Extract the (x, y) coordinate from the center of the cell holding the provided text.  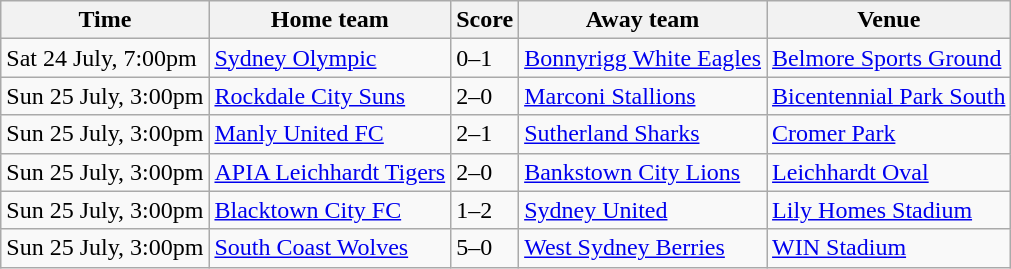
Marconi Stallions (643, 96)
Time (105, 20)
5–0 (485, 248)
Bankstown City Lions (643, 172)
WIN Stadium (889, 248)
Lily Homes Stadium (889, 210)
Score (485, 20)
APIA Leichhardt Tigers (330, 172)
West Sydney Berries (643, 248)
Venue (889, 20)
Rockdale City Suns (330, 96)
Leichhardt Oval (889, 172)
Home team (330, 20)
Away team (643, 20)
South Coast Wolves (330, 248)
Sutherland Sharks (643, 134)
1–2 (485, 210)
Sat 24 July, 7:00pm (105, 58)
0–1 (485, 58)
2–1 (485, 134)
Sydney Olympic (330, 58)
Cromer Park (889, 134)
Sydney United (643, 210)
Belmore Sports Ground (889, 58)
Manly United FC (330, 134)
Bonnyrigg White Eagles (643, 58)
Blacktown City FC (330, 210)
Bicentennial Park South (889, 96)
